Locate the cell with the specified text and output its (x, y) center coordinate. 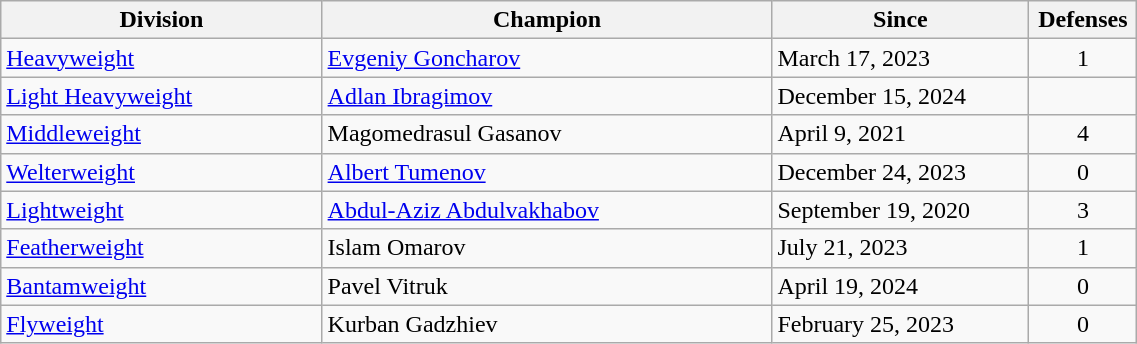
Featherweight (162, 248)
Lightweight (162, 210)
April 9, 2021 (900, 134)
Defenses (1083, 20)
Adlan Ibragimov (547, 96)
Champion (547, 20)
Albert Tumenov (547, 172)
December 15, 2024 (900, 96)
Islam Omarov (547, 248)
Bantamweight (162, 286)
3 (1083, 210)
September 19, 2020 (900, 210)
Magomedrasul Gasanov (547, 134)
April 19, 2024 (900, 286)
4 (1083, 134)
Abdul-Aziz Abdulvakhabov (547, 210)
Kurban Gadzhiev (547, 324)
Since (900, 20)
Division (162, 20)
Heavyweight (162, 58)
March 17, 2023 (900, 58)
Light Heavyweight (162, 96)
July 21, 2023 (900, 248)
Evgeniy Goncharov (547, 58)
Middleweight (162, 134)
Pavel Vitruk (547, 286)
Flyweight (162, 324)
December 24, 2023 (900, 172)
Welterweight (162, 172)
February 25, 2023 (900, 324)
